Provide the (X, Y) coordinate of the cell's center where the given text is located.  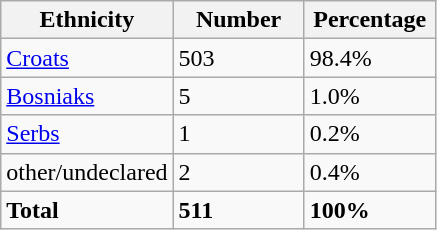
1 (238, 134)
Bosniaks (87, 96)
Serbs (87, 134)
1.0% (370, 96)
Ethnicity (87, 20)
511 (238, 210)
0.4% (370, 172)
Percentage (370, 20)
Croats (87, 58)
503 (238, 58)
Number (238, 20)
0.2% (370, 134)
Total (87, 210)
other/undeclared (87, 172)
100% (370, 210)
2 (238, 172)
5 (238, 96)
98.4% (370, 58)
